Identify which cell holds the provided text, then report its [x, y] central coordinate. 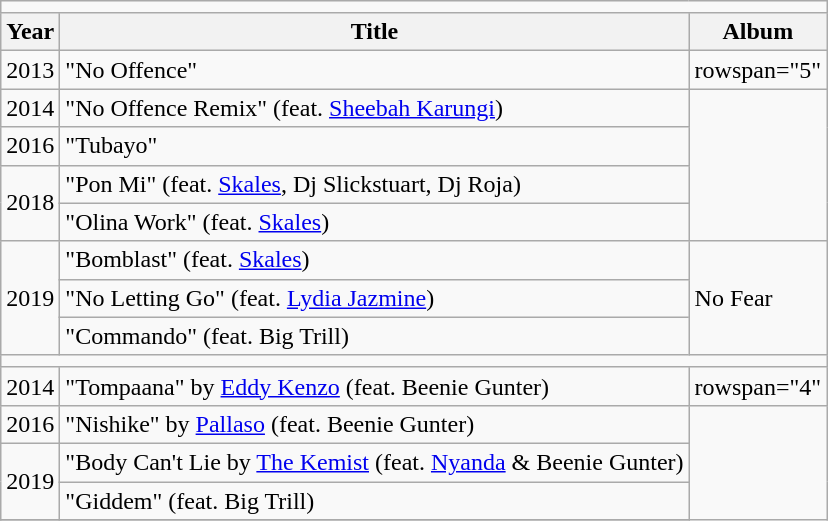
"Body Can't Lie by The Kemist (feat. Nyanda & Beenie Gunter) [374, 463]
"Tubayo" [374, 146]
rowspan="4" [758, 386]
Year [30, 32]
2013 [30, 70]
"Tompaana" by Eddy Kenzo (feat. Beenie Gunter) [374, 386]
"Bomblast" (feat. Skales) [374, 260]
Album [758, 32]
2018 [30, 203]
"Nishike" by Pallaso (feat. Beenie Gunter) [374, 424]
"No Offence Remix" (feat. Sheebah Karungi) [374, 108]
rowspan="5" [758, 70]
Title [374, 32]
"No Offence" [374, 70]
"Giddem" (feat. Big Trill) [374, 501]
No Fear [758, 298]
"No Letting Go" (feat. Lydia Jazmine) [374, 298]
"Olina Work" (feat. Skales) [374, 222]
"Commando" (feat. Big Trill) [374, 336]
"Pon Mi" (feat. Skales, Dj Slickstuart, Dj Roja) [374, 184]
